Search for the cell housing the specified text and yield its [x, y] center coordinate. 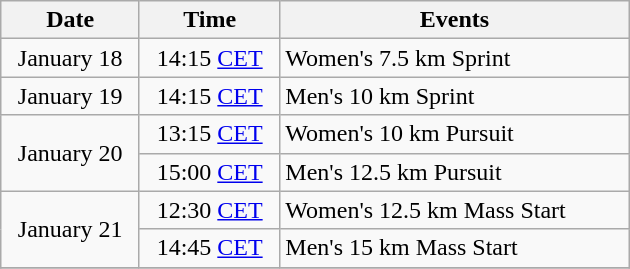
Women's 12.5 km Mass Start [454, 210]
Events [454, 20]
14:45 CET [209, 248]
Women's 7.5 km Sprint [454, 58]
January 18 [70, 58]
15:00 CET [209, 172]
Men's 15 km Mass Start [454, 248]
Date [70, 20]
January 19 [70, 96]
12:30 CET [209, 210]
Time [209, 20]
Women's 10 km Pursuit [454, 134]
January 21 [70, 229]
Men's 12.5 km Pursuit [454, 172]
13:15 CET [209, 134]
January 20 [70, 153]
Men's 10 km Sprint [454, 96]
